Find where the given text appears and provide that cell's center as (x, y) coordinate. 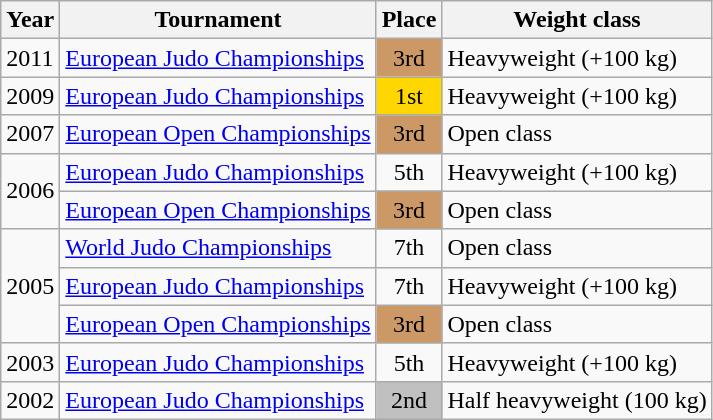
2003 (30, 362)
2nd (409, 400)
2009 (30, 96)
Tournament (218, 20)
2006 (30, 191)
Half heavyweight (100 kg) (577, 400)
Weight class (577, 20)
1st (409, 96)
2005 (30, 286)
2011 (30, 58)
2002 (30, 400)
World Judo Championships (218, 248)
Place (409, 20)
2007 (30, 134)
Year (30, 20)
